For the text-containing cell, return its midpoint in [x, y] coordinate format. 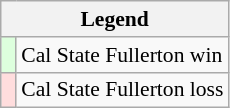
Cal State Fullerton win [122, 55]
Cal State Fullerton loss [122, 90]
Legend [115, 19]
